Detect which cell encompasses the target text, then output its (X, Y) center coordinate. 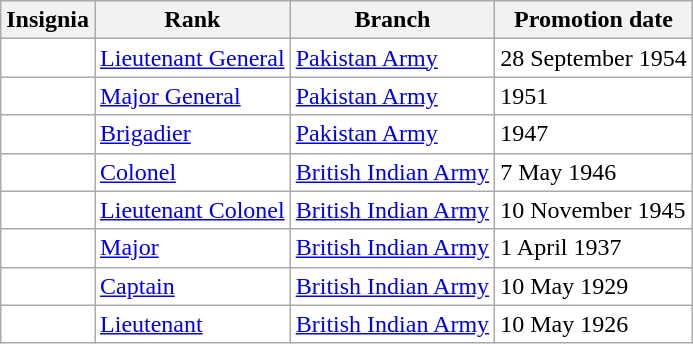
1947 (594, 134)
Colonel (193, 172)
Branch (392, 20)
Captain (193, 286)
Lieutenant General (193, 58)
10 November 1945 (594, 210)
Insignia (48, 20)
28 September 1954 (594, 58)
7 May 1946 (594, 172)
1951 (594, 96)
Brigadier (193, 134)
Major (193, 248)
Major General (193, 96)
Rank (193, 20)
Lieutenant Colonel (193, 210)
Lieutenant (193, 324)
Promotion date (594, 20)
1 April 1937 (594, 248)
10 May 1929 (594, 286)
10 May 1926 (594, 324)
